Search for the cell housing the specified text and yield its [x, y] center coordinate. 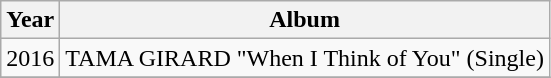
2016 [30, 58]
TAMA GIRARD "When I Think of You" (Single) [305, 58]
Album [305, 20]
Year [30, 20]
